From the cell containing the given text, extract its center point as (X, Y) coordinate. 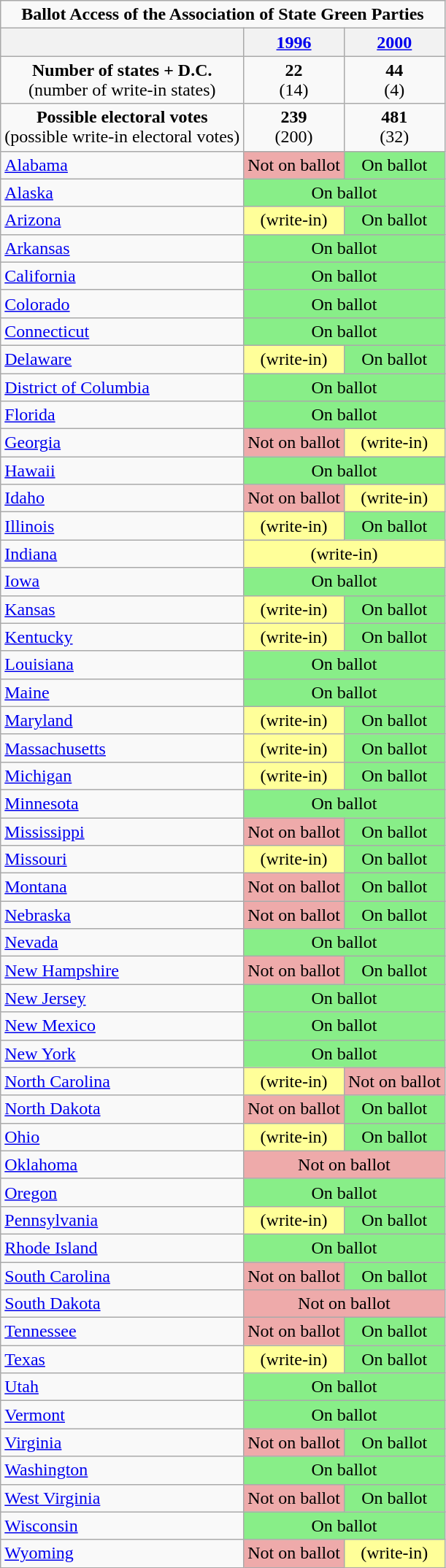
Rhode Island (123, 1248)
Ballot Access of the Association of State Green Parties (223, 15)
Montana (123, 887)
West Virginia (123, 1498)
Nevada (123, 943)
Delaware (123, 359)
South Carolina (123, 1276)
Possible electoral votes(possible write-in electoral votes) (123, 127)
Nebraska (123, 915)
Texas (123, 1359)
22(14) (294, 80)
Florida (123, 415)
Hawaii (123, 471)
Mississippi (123, 831)
Indiana (123, 554)
Number of states + D.C.(number of write-in states) (123, 80)
Alaska (123, 193)
481(32) (394, 127)
Tennessee (123, 1332)
Massachusetts (123, 748)
Idaho (123, 498)
Michigan (123, 776)
Connecticut (123, 331)
Maryland (123, 720)
North Dakota (123, 1109)
239(200) (294, 127)
Minnesota (123, 803)
Colorado (123, 304)
Kansas (123, 609)
Iowa (123, 582)
New Jersey (123, 998)
Illinois (123, 526)
Louisiana (123, 665)
Pennsylvania (123, 1220)
44(4) (394, 80)
Wyoming (123, 1553)
Oklahoma (123, 1165)
Virginia (123, 1443)
Washington (123, 1470)
New Hampshire (123, 970)
California (123, 276)
South Dakota (123, 1304)
Wisconsin (123, 1526)
Missouri (123, 860)
New York (123, 1054)
Maine (123, 692)
2000 (394, 42)
Arkansas (123, 248)
Alabama (123, 165)
1996 (294, 42)
Utah (123, 1387)
Ohio (123, 1137)
New Mexico (123, 1026)
Arizona (123, 220)
Georgia (123, 443)
North Carolina (123, 1081)
Kentucky (123, 637)
Vermont (123, 1415)
Oregon (123, 1192)
District of Columbia (123, 387)
